Scan for the cell matching the given text and deliver its (x, y) coordinate at center. 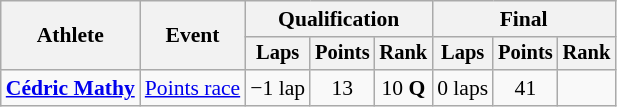
−1 lap (278, 88)
Event (192, 36)
Cédric Mathy (70, 88)
41 (525, 88)
Final (524, 19)
Qualification (338, 19)
0 laps (462, 88)
13 (342, 88)
Athlete (70, 36)
10 Q (404, 88)
Points race (192, 88)
